Scan for the cell matching the given text and deliver its (x, y) coordinate at center. 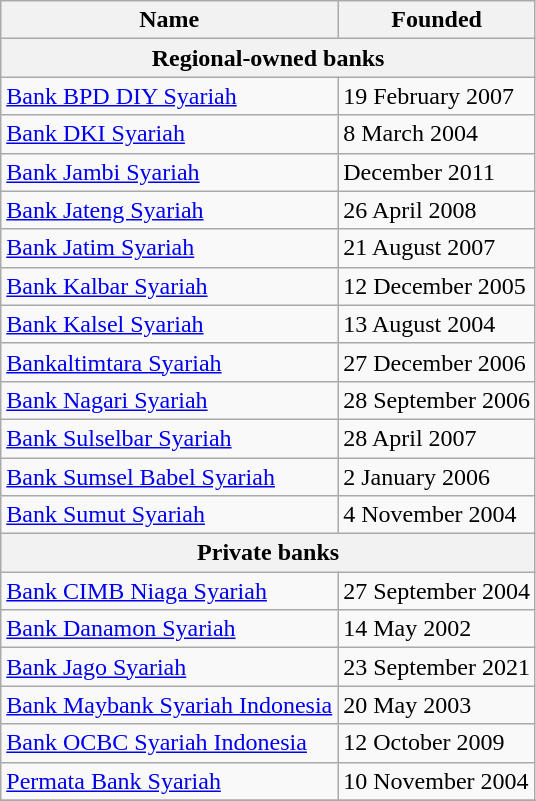
Bank Maybank Syariah Indonesia (170, 705)
27 September 2004 (437, 591)
23 September 2021 (437, 667)
13 August 2004 (437, 324)
4 November 2004 (437, 515)
14 May 2002 (437, 629)
28 September 2006 (437, 400)
Bank Sumut Syariah (170, 515)
Founded (437, 20)
27 December 2006 (437, 362)
Bank OCBC Syariah Indonesia (170, 743)
Bank Sulselbar Syariah (170, 438)
Bank Kalsel Syariah (170, 324)
Bank Jatim Syariah (170, 248)
Permata Bank Syariah (170, 781)
10 November 2004 (437, 781)
Bank Nagari Syariah (170, 400)
Regional-owned banks (268, 58)
28 April 2007 (437, 438)
Bankaltimtara Syariah (170, 362)
Bank Sumsel Babel Syariah (170, 477)
Bank Jago Syariah (170, 667)
December 2011 (437, 172)
Bank Kalbar Syariah (170, 286)
8 March 2004 (437, 134)
Bank DKI Syariah (170, 134)
Bank Danamon Syariah (170, 629)
12 December 2005 (437, 286)
21 August 2007 (437, 248)
Bank CIMB Niaga Syariah (170, 591)
26 April 2008 (437, 210)
Private banks (268, 553)
Name (170, 20)
12 October 2009 (437, 743)
Bank Jambi Syariah (170, 172)
2 January 2006 (437, 477)
20 May 2003 (437, 705)
Bank BPD DIY Syariah (170, 96)
19 February 2007 (437, 96)
Bank Jateng Syariah (170, 210)
